For the text-containing cell, return its midpoint in (X, Y) coordinate format. 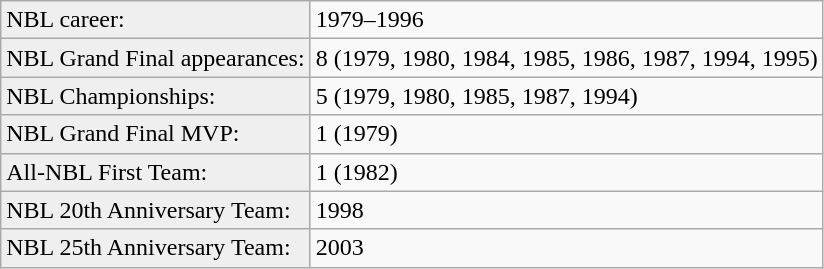
NBL career: (156, 20)
NBL 20th Anniversary Team: (156, 210)
1 (1982) (566, 172)
5 (1979, 1980, 1985, 1987, 1994) (566, 96)
8 (1979, 1980, 1984, 1985, 1986, 1987, 1994, 1995) (566, 58)
NBL Grand Final MVP: (156, 134)
2003 (566, 248)
1979–1996 (566, 20)
NBL Championships: (156, 96)
1 (1979) (566, 134)
All-NBL First Team: (156, 172)
NBL 25th Anniversary Team: (156, 248)
NBL Grand Final appearances: (156, 58)
1998 (566, 210)
